Detect which cell encompasses the target text, then output its [x, y] center coordinate. 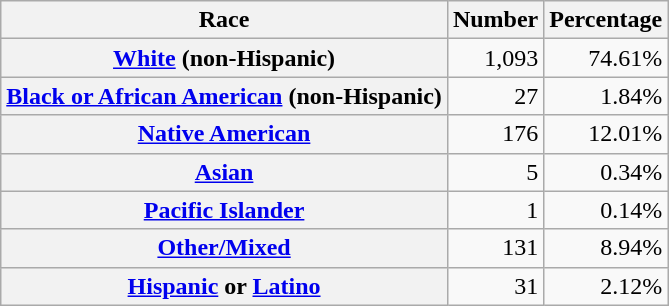
27 [495, 96]
31 [495, 286]
Hispanic or Latino [224, 286]
1,093 [495, 58]
Pacific Islander [224, 210]
Asian [224, 172]
Number [495, 20]
0.34% [606, 172]
Native American [224, 134]
Other/Mixed [224, 248]
131 [495, 248]
74.61% [606, 58]
8.94% [606, 248]
2.12% [606, 286]
0.14% [606, 210]
5 [495, 172]
12.01% [606, 134]
White (non-Hispanic) [224, 58]
Race [224, 20]
1.84% [606, 96]
1 [495, 210]
Black or African American (non-Hispanic) [224, 96]
Percentage [606, 20]
176 [495, 134]
